For the text-containing cell, return its midpoint in (X, Y) coordinate format. 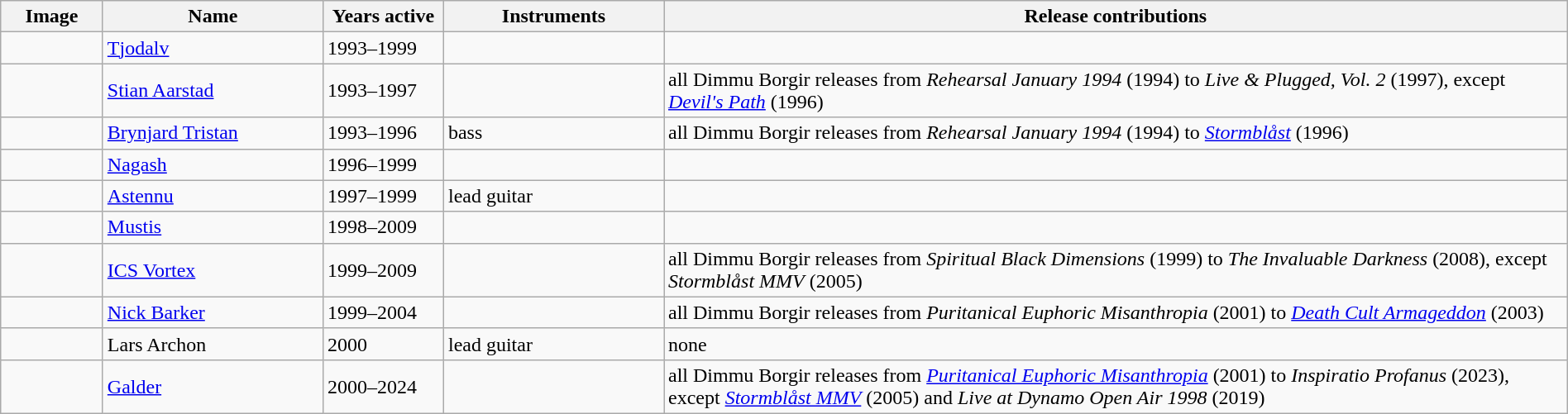
1999–2009 (383, 269)
Mustis (213, 227)
1998–2009 (383, 227)
1999–2004 (383, 312)
all Dimmu Borgir releases from Spiritual Black Dimensions (1999) to The Invaluable Darkness (2008), except Stormblåst MMV (2005) (1115, 269)
1993–1999 (383, 48)
Instruments (553, 17)
all Dimmu Borgir releases from Rehearsal January 1994 (1994) to Stormblåst (1996) (1115, 133)
1993–1997 (383, 91)
1993–1996 (383, 133)
all Dimmu Borgir releases from Rehearsal January 1994 (1994) to Live & Plugged, Vol. 2 (1997), except Devil's Path (1996) (1115, 91)
Name (213, 17)
Lars Archon (213, 344)
1996–1999 (383, 164)
Tjodalv (213, 48)
2000 (383, 344)
Stian Aarstad (213, 91)
Release contributions (1115, 17)
none (1115, 344)
Image (52, 17)
all Dimmu Borgir releases from Puritanical Euphoric Misanthropia (2001) to Death Cult Armageddon (2003) (1115, 312)
Years active (383, 17)
Astennu (213, 196)
bass (553, 133)
1997–1999 (383, 196)
Nagash (213, 164)
Galder (213, 387)
ICS Vortex (213, 269)
Brynjard Tristan (213, 133)
Nick Barker (213, 312)
2000–2024 (383, 387)
